From the cell containing the given text, extract its center point as (x, y) coordinate. 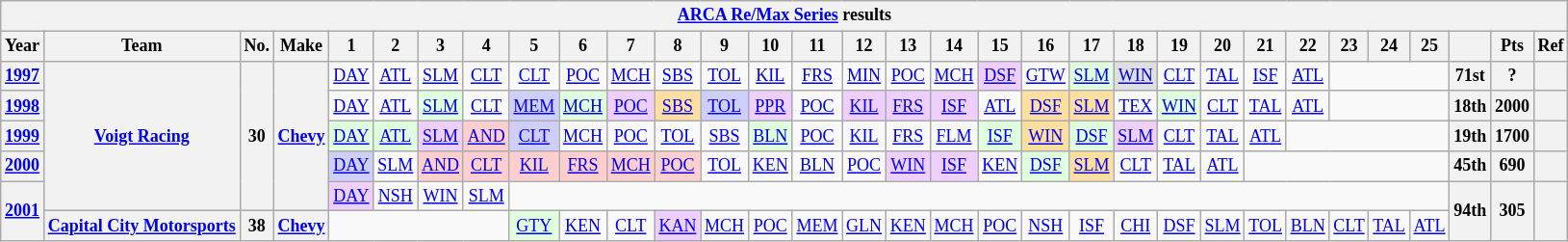
30 (256, 136)
Make (301, 46)
FLM (954, 135)
1998 (23, 106)
1999 (23, 135)
18th (1471, 106)
22 (1307, 46)
45th (1471, 166)
5 (534, 46)
23 (1350, 46)
2 (396, 46)
Ref (1551, 46)
No. (256, 46)
3 (441, 46)
GLN (864, 226)
12 (864, 46)
690 (1513, 166)
ARCA Re/Max Series results (784, 15)
15 (1000, 46)
21 (1265, 46)
2001 (23, 211)
1997 (23, 75)
17 (1092, 46)
20 (1222, 46)
24 (1389, 46)
PPR (770, 106)
10 (770, 46)
7 (630, 46)
6 (583, 46)
38 (256, 226)
Capital City Motorsports (141, 226)
18 (1136, 46)
1 (351, 46)
Pts (1513, 46)
16 (1046, 46)
MIN (864, 75)
Year (23, 46)
25 (1429, 46)
94th (1471, 211)
1700 (1513, 135)
Team (141, 46)
8 (678, 46)
? (1513, 75)
CHI (1136, 226)
GTY (534, 226)
4 (486, 46)
GTW (1046, 75)
Voigt Racing (141, 136)
KAN (678, 226)
13 (908, 46)
14 (954, 46)
19th (1471, 135)
19 (1180, 46)
71st (1471, 75)
9 (725, 46)
11 (817, 46)
305 (1513, 211)
TEX (1136, 106)
